Identify which cell holds the provided text, then report its (X, Y) central coordinate. 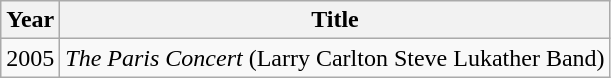
Year (30, 20)
Title (335, 20)
The Paris Concert (Larry Carlton Steve Lukather Band) (335, 58)
2005 (30, 58)
